Provide the (x, y) coordinate of the cell's center where the given text is located.  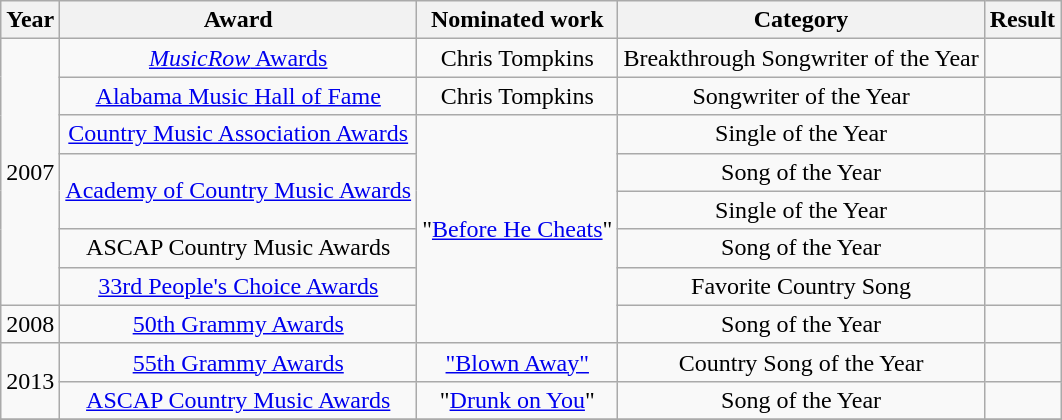
Year (30, 20)
"Before He Cheats" (518, 229)
Award (238, 20)
Nominated work (518, 20)
2008 (30, 324)
"Drunk on You" (518, 400)
2007 (30, 172)
55th Grammy Awards (238, 362)
Category (801, 20)
Academy of Country Music Awards (238, 191)
Songwriter of the Year (801, 96)
MusicRow Awards (238, 58)
Country Music Association Awards (238, 134)
"Blown Away" (518, 362)
50th Grammy Awards (238, 324)
Favorite Country Song (801, 286)
33rd People's Choice Awards (238, 286)
2013 (30, 381)
Alabama Music Hall of Fame (238, 96)
Breakthrough Songwriter of the Year (801, 58)
Result (1022, 20)
Country Song of the Year (801, 362)
